Capture the cell that displays the provided text and extract its (x, y) central coordinate. 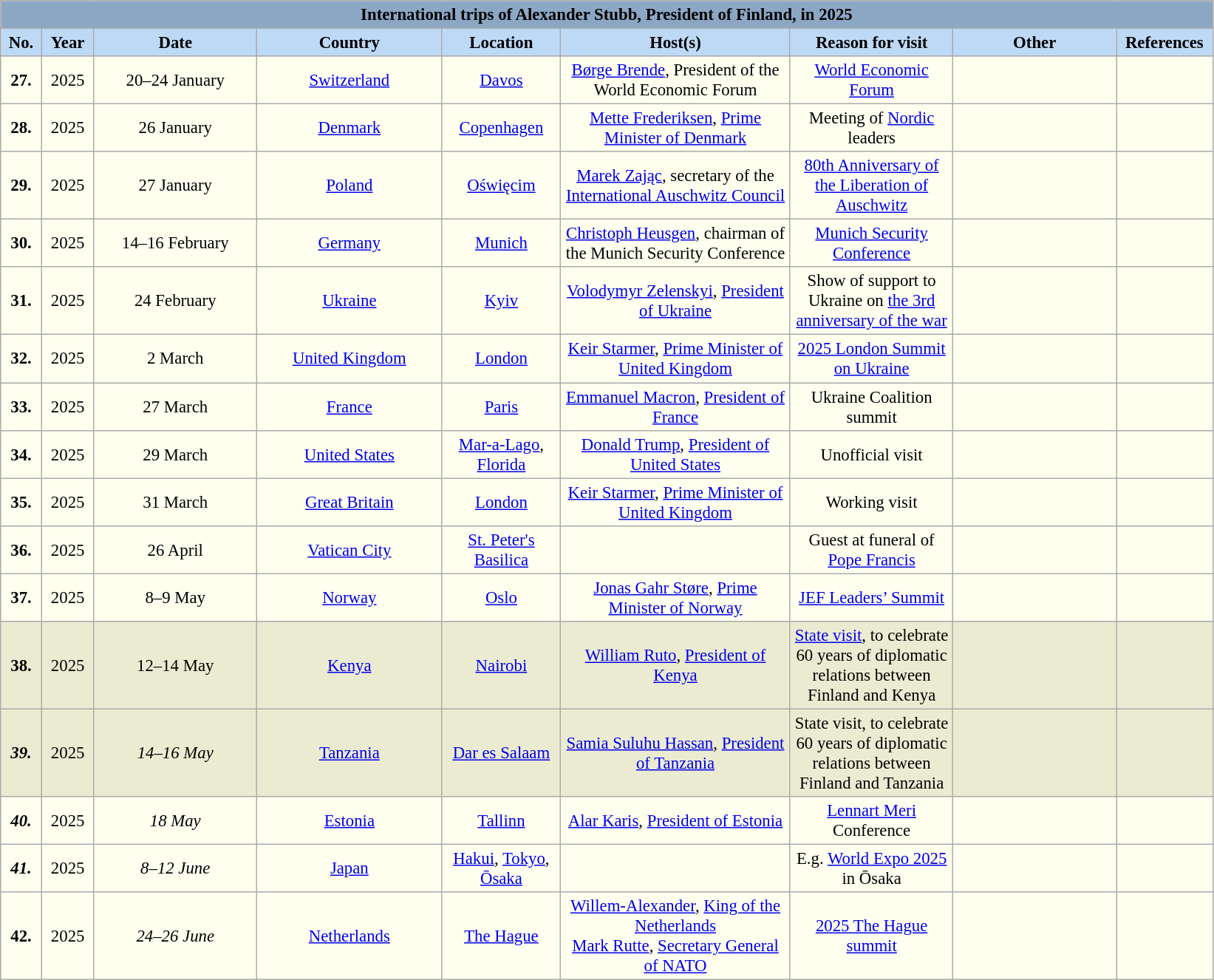
France (350, 406)
24 February (176, 302)
41. (21, 868)
14–16 February (176, 244)
12–14 May (176, 665)
Donald Trump, President of United States (675, 454)
2 March (176, 359)
Show of support to Ukraine on the 3rd anniversary of the war (872, 302)
Other (1034, 43)
Emmanuel Macron, President of France (675, 406)
Hakui, Tokyo, Ōsaka (501, 868)
References (1164, 43)
Børge Brende, President of the World Economic Forum (675, 80)
Great Britain (350, 503)
14–16 May (176, 752)
29 March (176, 454)
No. (21, 43)
40. (21, 820)
Oslo (501, 597)
33. (21, 406)
38. (21, 665)
Samia Suluhu Hassan, President of Tanzania (675, 752)
37. (21, 597)
St. Peter's Basilica (501, 550)
Lennart Meri Conference (872, 820)
Munich (501, 244)
26 January (176, 129)
Oświęcim (501, 186)
Tallinn (501, 820)
Kenya (350, 665)
United States (350, 454)
Unofficial visit (872, 454)
2025 London Summit on Ukraine (872, 359)
Mette Frederiksen, Prime Minister of Denmark (675, 129)
Dar es Salaam (501, 752)
27 March (176, 406)
24–26 June (176, 936)
8–9 May (176, 597)
Japan (350, 868)
Nairobi (501, 665)
31 March (176, 503)
Germany (350, 244)
Willem-Alexander, King of the NetherlandsMark Rutte, Secretary General of NATO (675, 936)
18 May (176, 820)
Date (176, 43)
Ukraine Coalition summit (872, 406)
Paris (501, 406)
International trips of Alexander Stubb, President of Finland, in 2025 (607, 15)
United Kingdom (350, 359)
34. (21, 454)
Host(s) (675, 43)
Guest at funeral of Pope Francis (872, 550)
Volodymyr Zelenskyi, President of Ukraine (675, 302)
28. (21, 129)
Estonia (350, 820)
Location (501, 43)
Reason for visit (872, 43)
26 April (176, 550)
27. (21, 80)
Ukraine (350, 302)
Alar Karis, President of Estonia (675, 820)
42. (21, 936)
Kyiv (501, 302)
Mar-a-Lago,Florida (501, 454)
8–12 June (176, 868)
32. (21, 359)
State visit, to celebrate 60 years of diplomatic relations between Finland and Kenya (872, 665)
The Hague (501, 936)
Poland (350, 186)
Tanzania (350, 752)
Country (350, 43)
Norway (350, 597)
36. (21, 550)
30. (21, 244)
Denmark (350, 129)
Copenhagen (501, 129)
31. (21, 302)
Munich Security Conference (872, 244)
2025 The Hague summit (872, 936)
Davos (501, 80)
Marek Zając, secretary of the International Auschwitz Council (675, 186)
Netherlands (350, 936)
Year (68, 43)
Switzerland (350, 80)
80th Anniversary of the Liberation of Auschwitz (872, 186)
Jonas Gahr Støre, Prime Minister of Norway (675, 597)
27 January (176, 186)
29. (21, 186)
Meeting of Nordic leaders (872, 129)
Working visit (872, 503)
JEF Leaders’ Summit (872, 597)
Christoph Heusgen, chairman of the Munich Security Conference (675, 244)
20–24 January (176, 80)
William Ruto, President of Kenya (675, 665)
E.g. World Expo 2025 in Ōsaka (872, 868)
35. (21, 503)
State visit, to celebrate 60 years of diplomatic relations between Finland and Tanzania (872, 752)
Vatican City (350, 550)
World Economic Forum (872, 80)
39. (21, 752)
